Capture the cell that displays the provided text and extract its (x, y) central coordinate. 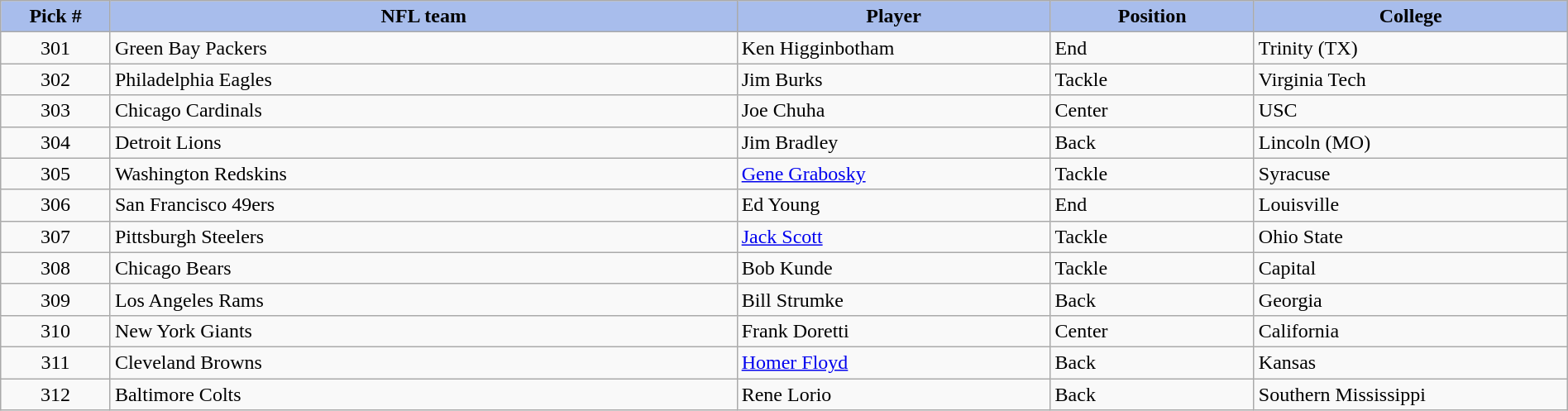
Baltimore Colts (423, 394)
Detroit Lions (423, 142)
Homer Floyd (893, 362)
Bob Kunde (893, 268)
San Francisco 49ers (423, 205)
Capital (1411, 268)
Jim Bradley (893, 142)
Pittsburgh Steelers (423, 237)
Washington Redskins (423, 174)
Ohio State (1411, 237)
Louisville (1411, 205)
Chicago Bears (423, 268)
NFL team (423, 17)
Georgia (1411, 299)
Gene Grabosky (893, 174)
303 (56, 111)
New York Giants (423, 331)
Ed Young (893, 205)
Green Bay Packers (423, 48)
College (1411, 17)
Cleveland Browns (423, 362)
301 (56, 48)
Lincoln (MO) (1411, 142)
310 (56, 331)
Syracuse (1411, 174)
Trinity (TX) (1411, 48)
Ken Higginbotham (893, 48)
Rene Lorio (893, 394)
304 (56, 142)
Frank Doretti (893, 331)
Kansas (1411, 362)
Virginia Tech (1411, 79)
Pick # (56, 17)
Joe Chuha (893, 111)
Bill Strumke (893, 299)
Jim Burks (893, 79)
Player (893, 17)
Jack Scott (893, 237)
USC (1411, 111)
Position (1152, 17)
Los Angeles Rams (423, 299)
Southern Mississippi (1411, 394)
311 (56, 362)
309 (56, 299)
308 (56, 268)
California (1411, 331)
Philadelphia Eagles (423, 79)
307 (56, 237)
Chicago Cardinals (423, 111)
306 (56, 205)
305 (56, 174)
302 (56, 79)
312 (56, 394)
